Pinpoint the cell where the given text exists, returning its (x, y) midpoint coordinate. 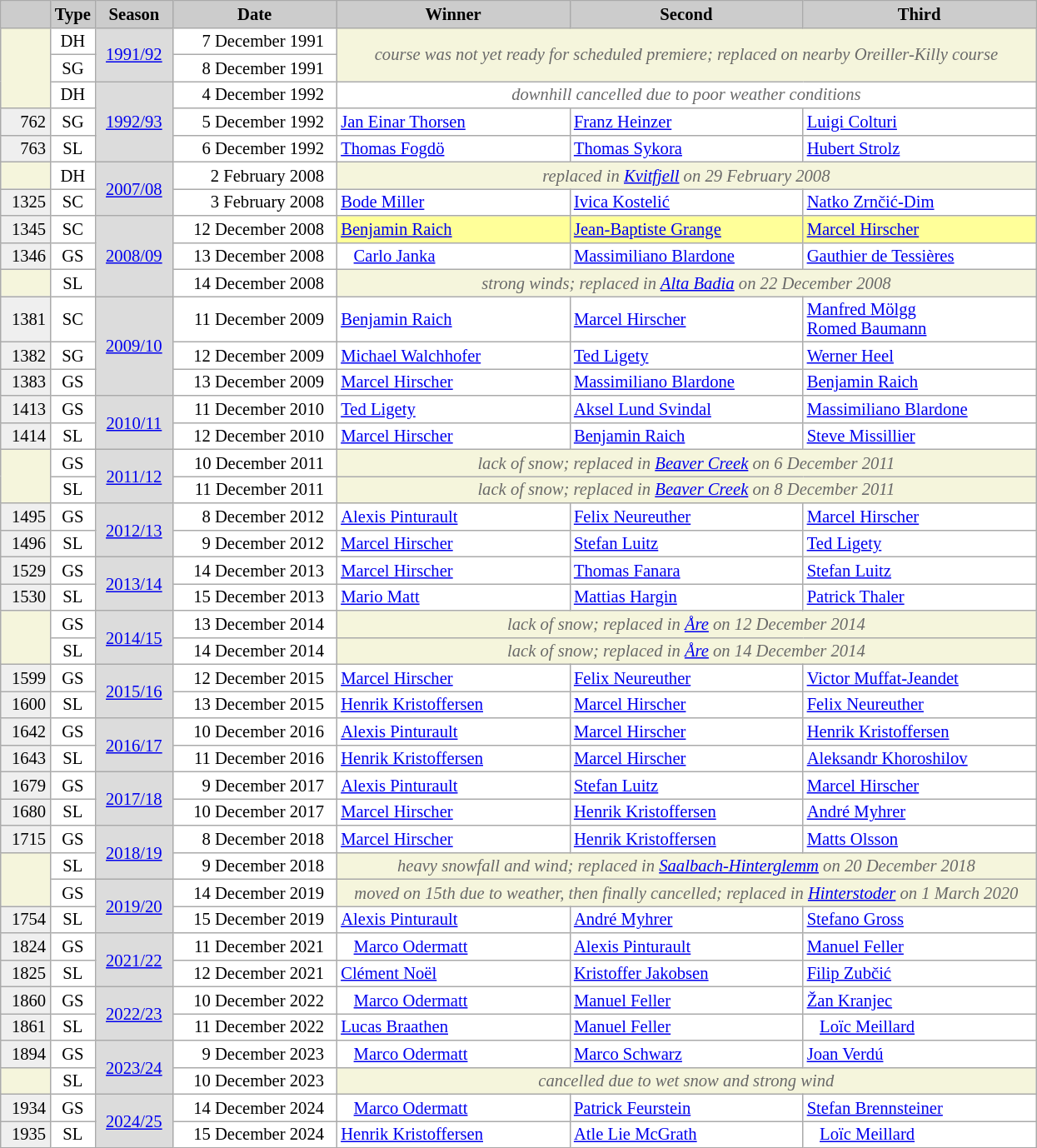
Marco Schwarz (686, 1053)
Second (686, 13)
Thomas Fogdö (453, 148)
Luigi Colturi (920, 122)
Werner Heel (920, 355)
5 December 1992 (255, 122)
1495 (25, 517)
1413 (25, 408)
2017/18 (134, 798)
1824 (25, 946)
11 December 2009 (255, 318)
Winner (453, 13)
Clément Noël (453, 973)
1934 (25, 1107)
12 December 2009 (255, 355)
Michael Walchhofer (453, 355)
9 December 2023 (255, 1053)
1715 (25, 838)
12 December 2008 (255, 228)
1383 (25, 382)
9 December 2012 (255, 543)
Thomas Sykora (686, 148)
2023/24 (134, 1066)
8 December 2012 (255, 517)
15 December 2024 (255, 1134)
1679 (25, 785)
13 December 2008 (255, 256)
8 December 1991 (255, 67)
13 December 2014 (255, 623)
3 February 2008 (255, 202)
1529 (25, 570)
Natko Zrnčić-Dim (920, 202)
Lucas Braathen (453, 1026)
lack of snow; replaced in Åre on 12 December 2014 (686, 623)
Stefano Gross (920, 919)
Carlo Janka (453, 256)
12 December 2010 (255, 436)
Žan Kranjec (920, 1000)
1991/92 (134, 54)
10 December 2016 (255, 731)
lack of snow; replaced in Beaver Creek on 8 December 2011 (686, 489)
1860 (25, 1000)
Manfred Mölgg Romed Baumann (920, 318)
course was not yet ready for scheduled premiere; replaced on nearby Oreiller-Killy course (686, 54)
12 December 2021 (255, 973)
14 December 2019 (255, 892)
lack of snow; replaced in Beaver Creek on 6 December 2011 (686, 462)
Hubert Strolz (920, 148)
1643 (25, 758)
Bode Miller (453, 202)
Mattias Hargin (686, 596)
10 December 2022 (255, 1000)
Gauthier de Tessières (920, 256)
Thomas Fanara (686, 570)
12 December 2015 (255, 677)
Victor Muffat-Jeandet (920, 677)
downhill cancelled due to poor weather conditions (686, 94)
15 December 2019 (255, 919)
2011/12 (134, 476)
1935 (25, 1134)
6 December 1992 (255, 148)
1680 (25, 811)
lack of snow; replaced in Åre on 14 December 2014 (686, 651)
2021/22 (134, 960)
1325 (25, 202)
Kristoffer Jakobsen (686, 973)
13 December 2009 (255, 382)
2016/17 (134, 745)
Joan Verdú (920, 1053)
Filip Zubčić (920, 973)
Stefan Brennsteiner (920, 1107)
heavy snowfall and wind; replaced in Saalbach-Hinterglemm on 20 December 2018 (686, 866)
2008/09 (134, 255)
Ivica Kostelić (686, 202)
13 December 2015 (255, 704)
8 December 2018 (255, 838)
2024/25 (134, 1121)
Patrick Thaler (920, 596)
14 December 2013 (255, 570)
1599 (25, 677)
Patrick Feurstein (686, 1107)
1381 (25, 318)
Jean-Baptiste Grange (686, 228)
14 December 2014 (255, 651)
2012/13 (134, 530)
762 (25, 122)
2 February 2008 (255, 175)
Matts Olsson (920, 838)
4 December 1992 (255, 94)
Aksel Lund Svindal (686, 408)
9 December 2017 (255, 785)
1414 (25, 436)
10 December 2023 (255, 1081)
2009/10 (134, 345)
2015/16 (134, 691)
2019/20 (134, 906)
Jan Einar Thorsen (453, 122)
2010/11 (134, 422)
Date (255, 13)
Aleksandr Khoroshilov (920, 758)
2013/14 (134, 583)
1345 (25, 228)
15 December 2013 (255, 596)
Steve Missillier (920, 436)
9 December 2018 (255, 866)
11 December 2011 (255, 489)
Season (134, 13)
1346 (25, 256)
1642 (25, 731)
14 December 2024 (255, 1107)
moved on 15th due to weather, then finally cancelled; replaced in Hinterstoder on 1 March 2020 (686, 892)
Type (73, 13)
2014/15 (134, 636)
7 December 1991 (255, 41)
cancelled due to wet snow and strong wind (686, 1081)
1992/93 (134, 122)
11 December 2016 (255, 758)
Third (920, 13)
10 December 2017 (255, 811)
replaced in Kvitfjell on 29 February 2008 (686, 175)
Atle Lie McGrath (686, 1134)
1894 (25, 1053)
Franz Heinzer (686, 122)
1825 (25, 973)
11 December 2010 (255, 408)
1754 (25, 919)
10 December 2011 (255, 462)
11 December 2022 (255, 1026)
1382 (25, 355)
1861 (25, 1026)
14 December 2008 (255, 282)
1600 (25, 704)
1496 (25, 543)
strong winds; replaced in Alta Badia on 22 December 2008 (686, 282)
2018/19 (134, 851)
Mario Matt (453, 596)
2007/08 (134, 188)
763 (25, 148)
11 December 2021 (255, 946)
1530 (25, 596)
2022/23 (134, 1013)
